Find where the given text appears and provide that cell's center as [X, Y] coordinate. 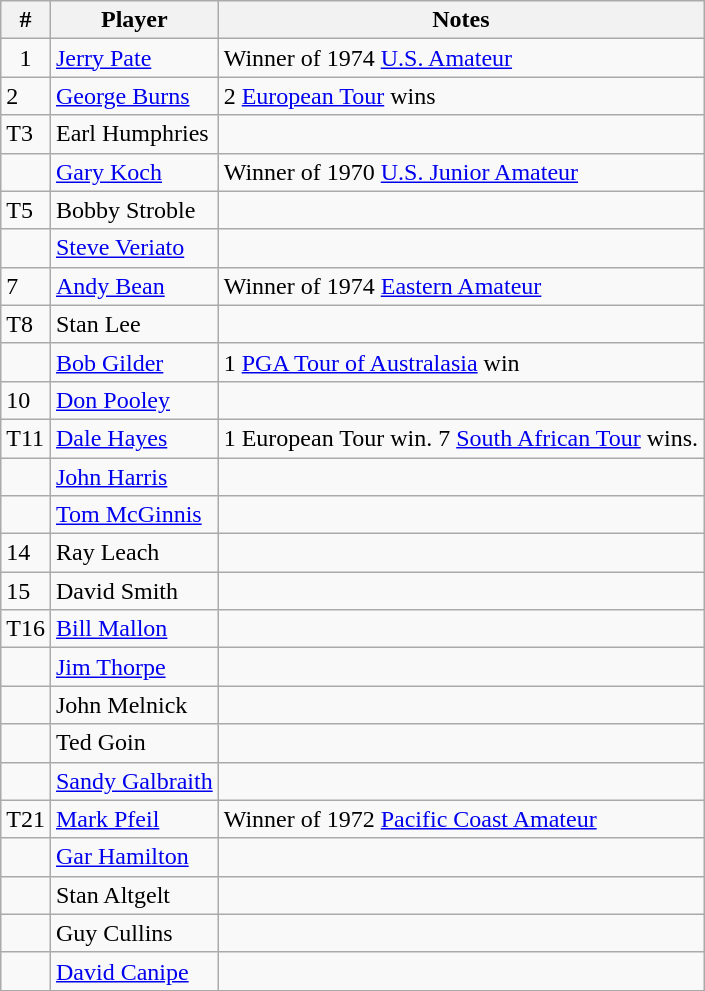
15 [26, 591]
Ray Leach [134, 553]
7 [26, 286]
George Burns [134, 96]
Mark Pfeil [134, 819]
Winner of 1970 U.S. Junior Amateur [460, 172]
Sandy Galbraith [134, 781]
John Harris [134, 477]
14 [26, 553]
Ted Goin [134, 743]
Guy Cullins [134, 933]
David Canipe [134, 971]
T3 [26, 134]
1 PGA Tour of Australasia win [460, 362]
T8 [26, 324]
Jerry Pate [134, 58]
Don Pooley [134, 400]
Player [134, 20]
Earl Humphries [134, 134]
1 [26, 58]
John Melnick [134, 705]
Bill Mallon [134, 629]
Winner of 1972 Pacific Coast Amateur [460, 819]
Winner of 1974 Eastern Amateur [460, 286]
Stan Altgelt [134, 895]
T21 [26, 819]
Jim Thorpe [134, 667]
# [26, 20]
Stan Lee [134, 324]
Gary Koch [134, 172]
Andy Bean [134, 286]
Notes [460, 20]
T16 [26, 629]
Dale Hayes [134, 438]
Winner of 1974 U.S. Amateur [460, 58]
Steve Veriato [134, 248]
1 European Tour win. 7 South African Tour wins. [460, 438]
Bobby Stroble [134, 210]
2 European Tour wins [460, 96]
David Smith [134, 591]
Bob Gilder [134, 362]
T11 [26, 438]
2 [26, 96]
10 [26, 400]
Tom McGinnis [134, 515]
Gar Hamilton [134, 857]
T5 [26, 210]
